For the text-containing cell, return its midpoint in [X, Y] coordinate format. 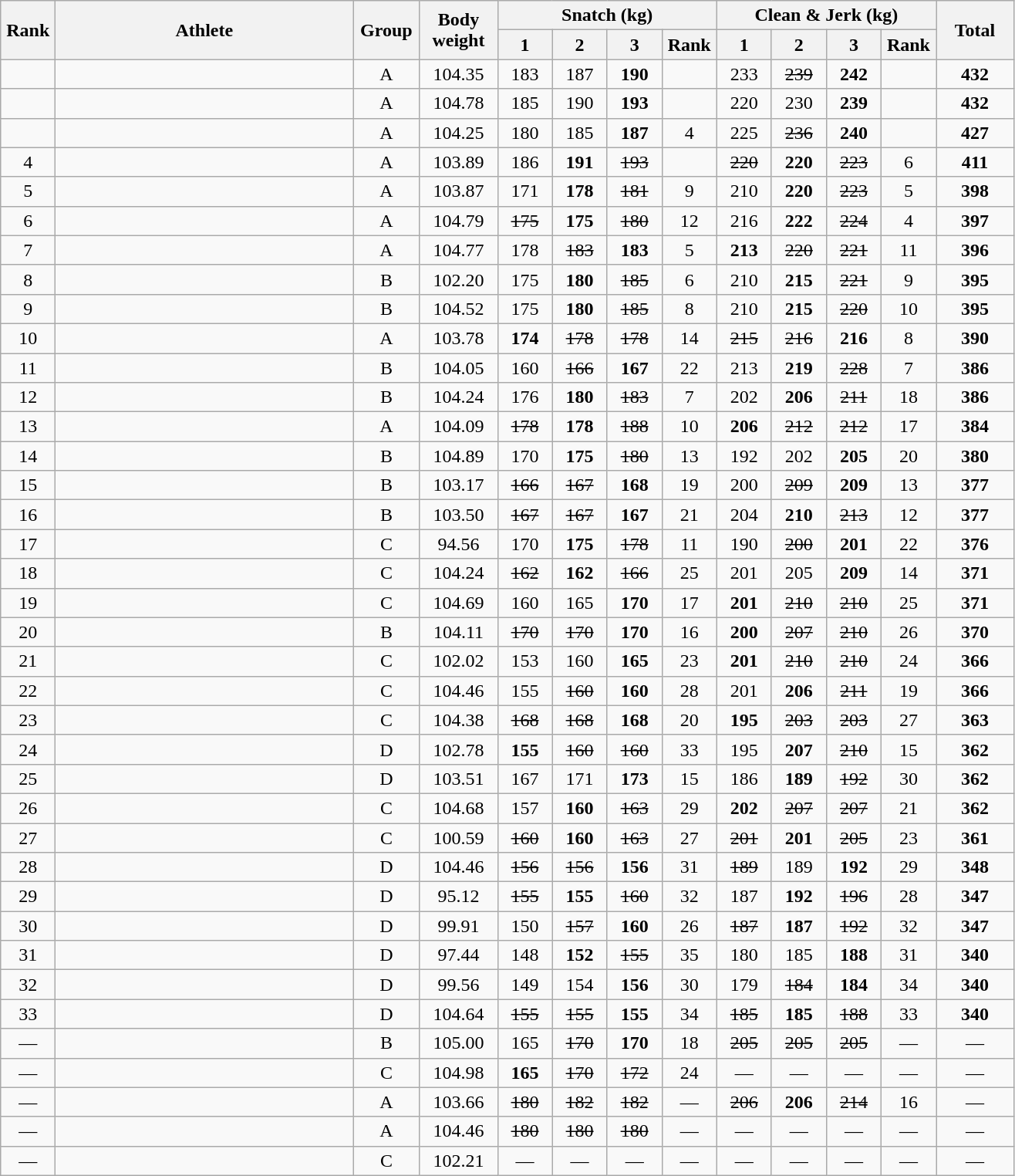
102.78 [458, 749]
104.11 [458, 632]
242 [853, 74]
225 [744, 133]
104.35 [458, 74]
104.77 [458, 250]
104.09 [458, 427]
Body weight [458, 30]
104.79 [458, 221]
396 [975, 250]
97.44 [458, 955]
176 [524, 397]
102.21 [458, 1161]
35 [690, 955]
196 [853, 897]
219 [799, 368]
384 [975, 427]
94.56 [458, 544]
149 [524, 985]
102.20 [458, 279]
99.56 [458, 985]
95.12 [458, 897]
398 [975, 191]
181 [634, 191]
Total [975, 30]
Clean & Jerk (kg) [826, 15]
104.98 [458, 1073]
174 [524, 338]
154 [580, 985]
104.05 [458, 368]
370 [975, 632]
104.52 [458, 309]
222 [799, 221]
104.78 [458, 103]
228 [853, 368]
179 [744, 985]
224 [853, 221]
103.17 [458, 485]
233 [744, 74]
105.00 [458, 1043]
380 [975, 456]
240 [853, 133]
397 [975, 221]
148 [524, 955]
363 [975, 720]
103.87 [458, 191]
204 [744, 515]
103.51 [458, 779]
104.69 [458, 603]
236 [799, 133]
214 [853, 1102]
152 [580, 955]
Athlete [204, 30]
104.89 [458, 456]
100.59 [458, 837]
172 [634, 1073]
376 [975, 544]
411 [975, 162]
104.38 [458, 720]
103.66 [458, 1102]
150 [524, 926]
104.64 [458, 1014]
361 [975, 837]
104.68 [458, 808]
103.78 [458, 338]
230 [799, 103]
390 [975, 338]
153 [524, 661]
348 [975, 867]
Group [386, 30]
103.89 [458, 162]
427 [975, 133]
104.25 [458, 133]
102.02 [458, 661]
99.91 [458, 926]
103.50 [458, 515]
173 [634, 779]
191 [580, 162]
Snatch (kg) [607, 15]
